Pinpoint the cell where the given text exists, returning its [x, y] midpoint coordinate. 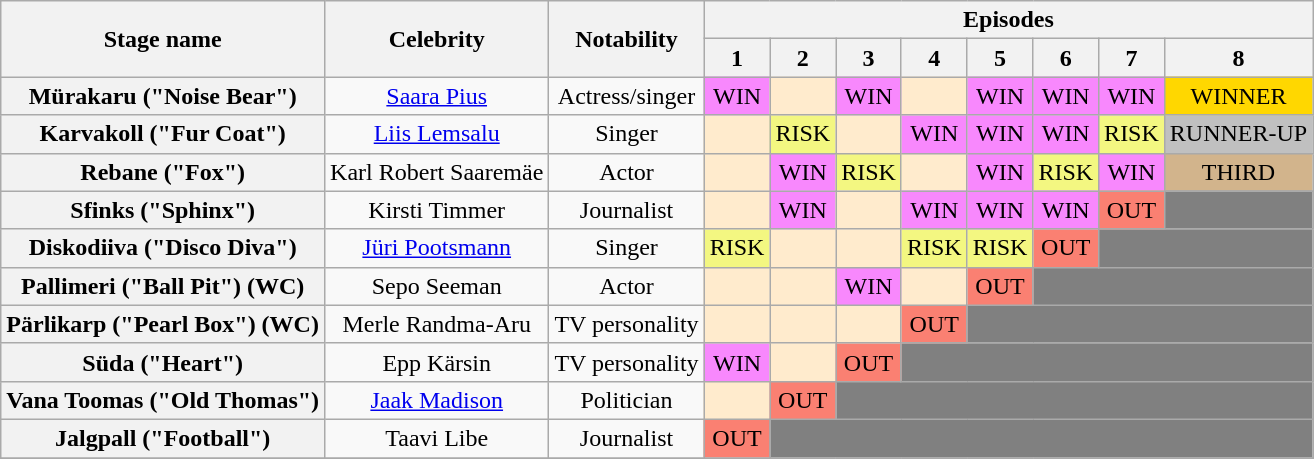
Kirsti Timmer [437, 210]
Merle Randma-Aru [437, 324]
1 [737, 58]
Karl Robert Saaremäe [437, 172]
Taavi Libe [437, 438]
2 [803, 58]
Celebrity [437, 39]
4 [934, 58]
6 [1066, 58]
Episodes [1008, 20]
Jaak Madison [437, 400]
7 [1132, 58]
Saara Pius [437, 96]
WINNER [1238, 96]
Actress/singer [626, 96]
Sfinks ("Sphinx") [163, 210]
Mürakaru ("Noise Bear") [163, 96]
Karvakoll ("Fur Coat") [163, 134]
8 [1238, 58]
3 [869, 58]
Jüri Pootsmann [437, 248]
Vana Toomas ("Old Thomas") [163, 400]
RUNNER-UP [1238, 134]
Sepo Seeman [437, 286]
Diskodiiva ("Disco Diva") [163, 248]
Notability [626, 39]
Pärlikarp ("Pearl Box") (WC) [163, 324]
Politician [626, 400]
Liis Lemsalu [437, 134]
Stage name [163, 39]
Süda ("Heart") [163, 362]
THIRD [1238, 172]
5 [1000, 58]
Jalgpall ("Football") [163, 438]
Epp Kärsin [437, 362]
Pallimeri ("Ball Pit") (WC) [163, 286]
Rebane ("Fox") [163, 172]
